Extract the (X, Y) coordinate from the center of the cell holding the provided text.  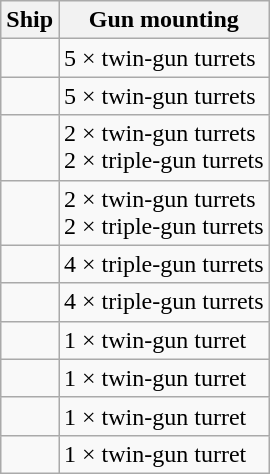
Ship (30, 20)
Gun mounting (164, 20)
